Return the [X, Y] coordinate for the center point of the cell that contains the specified text.  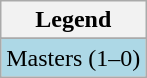
Masters (1–0) [74, 58]
Legend [74, 20]
